Locate the cell with the specified text and output its [x, y] center coordinate. 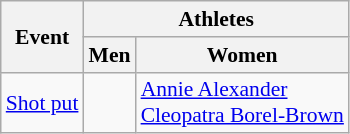
Event [42, 36]
Women [242, 55]
Annie AlexanderCleopatra Borel-Brown [242, 102]
Men [109, 55]
Shot put [42, 102]
Athletes [216, 19]
